Extract the [x, y] coordinate from the center of the cell holding the provided text.  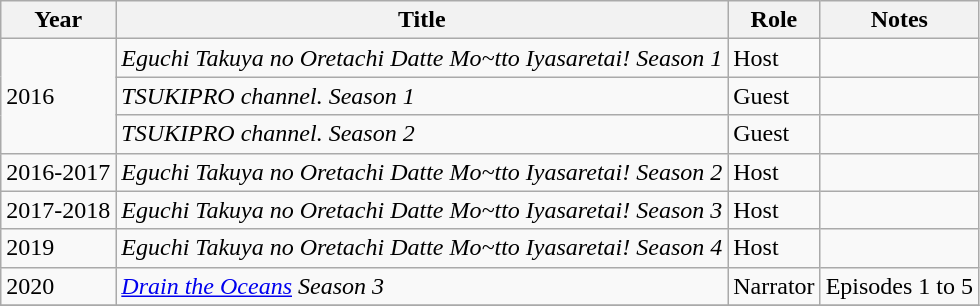
TSUKIPRO channel. Season 1 [422, 96]
Year [58, 20]
Eguchi Takuya no Oretachi Datte Mo~tto Iyasaretai! Season 4 [422, 248]
Title [422, 20]
2016-2017 [58, 172]
2019 [58, 248]
Eguchi Takuya no Oretachi Datte Mo~tto Iyasaretai! Season 1 [422, 58]
Notes [899, 20]
2020 [58, 286]
Episodes 1 to 5 [899, 286]
2017-2018 [58, 210]
Drain the Oceans Season 3 [422, 286]
TSUKIPRO channel. Season 2 [422, 134]
Eguchi Takuya no Oretachi Datte Mo~tto Iyasaretai! Season 3 [422, 210]
2016 [58, 96]
Narrator [774, 286]
Role [774, 20]
Eguchi Takuya no Oretachi Datte Mo~tto Iyasaretai! Season 2 [422, 172]
